Provide the [x, y] coordinate of the cell's center where the given text is located.  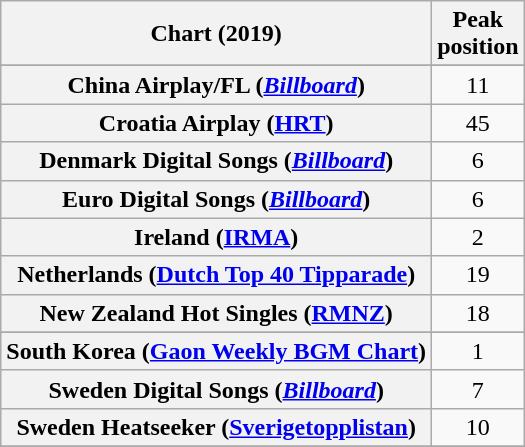
New Zealand Hot Singles (RMNZ) [216, 313]
Ireland (IRMA) [216, 237]
11 [478, 85]
Denmark Digital Songs (Billboard) [216, 161]
Sweden Heatseeker (Sverigetopplistan) [216, 427]
Euro Digital Songs (Billboard) [216, 199]
18 [478, 313]
19 [478, 275]
Peakposition [478, 34]
Croatia Airplay (HRT) [216, 123]
10 [478, 427]
2 [478, 237]
1 [478, 351]
South Korea (Gaon Weekly BGM Chart) [216, 351]
China Airplay/FL (Billboard) [216, 85]
45 [478, 123]
Sweden Digital Songs (Billboard) [216, 389]
Netherlands (Dutch Top 40 Tipparade) [216, 275]
7 [478, 389]
Chart (2019) [216, 34]
